Determine the [X, Y] coordinate at the center of the cell enclosing the given text.  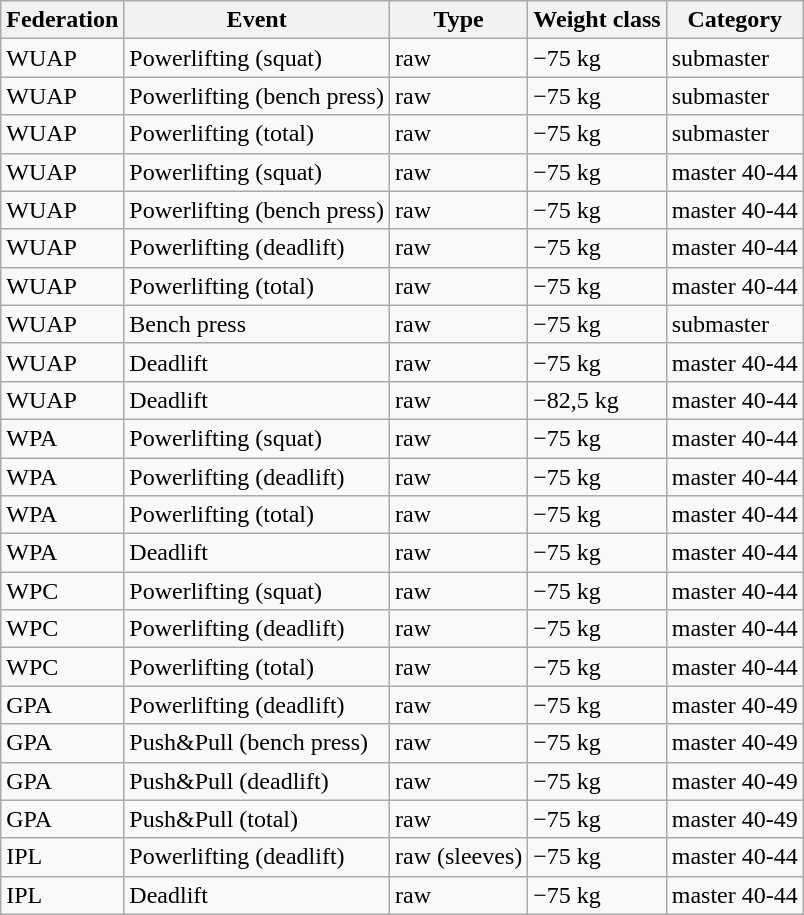
Push&Pull (bench press) [257, 743]
Bench press [257, 324]
Event [257, 20]
Federation [62, 20]
Category [734, 20]
Push&Pull (total) [257, 819]
Type [458, 20]
−82,5 kg [597, 400]
Push&Pull (deadlift) [257, 781]
raw (sleeves) [458, 857]
Weight class [597, 20]
